Scan for the cell matching the given text and deliver its (X, Y) coordinate at center. 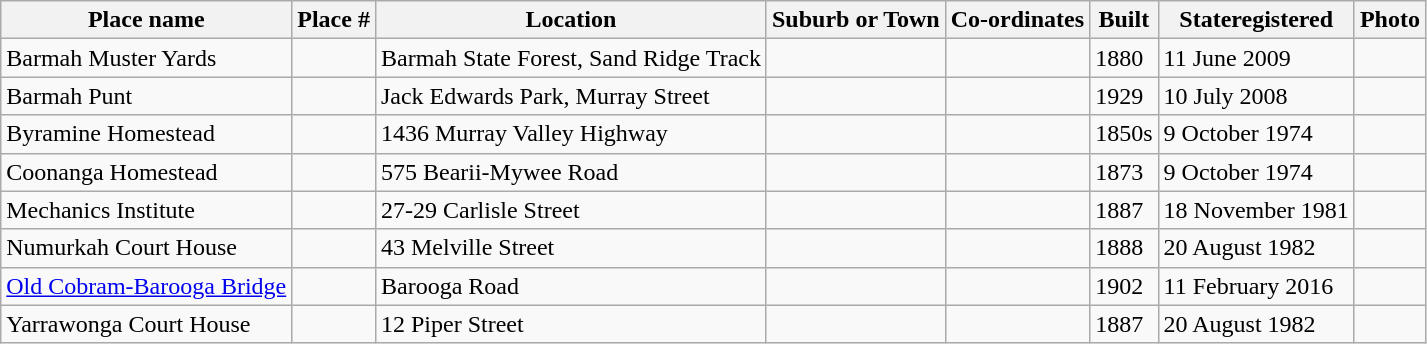
Old Cobram-Barooga Bridge (146, 286)
Yarrawonga Court House (146, 324)
Mechanics Institute (146, 210)
1436 Murray Valley Highway (570, 134)
Co-ordinates (1017, 20)
Barmah Punt (146, 96)
1929 (1124, 96)
Location (570, 20)
Photo (1390, 20)
Built (1124, 20)
Jack Edwards Park, Murray Street (570, 96)
Byramine Homestead (146, 134)
1873 (1124, 172)
1888 (1124, 248)
1902 (1124, 286)
Stateregistered (1256, 20)
10 July 2008 (1256, 96)
18 November 1981 (1256, 210)
11 February 2016 (1256, 286)
Place name (146, 20)
Suburb or Town (856, 20)
Place # (334, 20)
Barooga Road (570, 286)
11 June 2009 (1256, 58)
1850s (1124, 134)
Numurkah Court House (146, 248)
Barmah State Forest, Sand Ridge Track (570, 58)
575 Bearii-Mywee Road (570, 172)
12 Piper Street (570, 324)
Barmah Muster Yards (146, 58)
1880 (1124, 58)
27-29 Carlisle Street (570, 210)
Coonanga Homestead (146, 172)
43 Melville Street (570, 248)
